Locate the cell with the specified text and output its [X, Y] center coordinate. 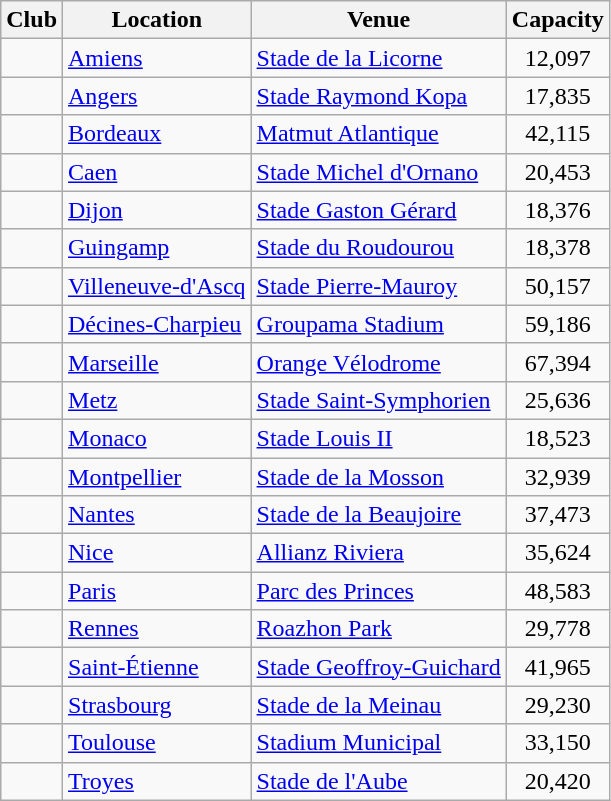
Parc des Princes [378, 591]
Angers [158, 96]
Stade de la Licorne [378, 58]
20,420 [558, 781]
Guingamp [158, 248]
Monaco [158, 438]
Bordeaux [158, 134]
Troyes [158, 781]
Montpellier [158, 477]
Stade Saint-Symphorien [378, 400]
Stade Gaston Gérard [378, 210]
32,939 [558, 477]
Stade de la Beaujoire [378, 515]
Nantes [158, 515]
Matmut Atlantique [378, 134]
Marseille [158, 362]
59,186 [558, 324]
50,157 [558, 286]
25,636 [558, 400]
35,624 [558, 553]
Groupama Stadium [378, 324]
20,453 [558, 172]
Saint-Étienne [158, 667]
37,473 [558, 515]
Rennes [158, 629]
Strasbourg [158, 705]
17,835 [558, 96]
42,115 [558, 134]
Stade de la Meinau [378, 705]
67,394 [558, 362]
Stade Raymond Kopa [378, 96]
Amiens [158, 58]
Stadium Municipal [378, 743]
18,378 [558, 248]
Stade Michel d'Ornano [378, 172]
Orange Vélodrome [378, 362]
Stade Pierre-Mauroy [378, 286]
Nice [158, 553]
33,150 [558, 743]
41,965 [558, 667]
Venue [378, 20]
Stade du Roudourou [378, 248]
Location [158, 20]
18,523 [558, 438]
Stade Louis II [378, 438]
Roazhon Park [378, 629]
29,230 [558, 705]
48,583 [558, 591]
18,376 [558, 210]
Stade de l'Aube [378, 781]
Stade Geoffroy-Guichard [378, 667]
Allianz Riviera [378, 553]
Club [32, 20]
29,778 [558, 629]
Capacity [558, 20]
Metz [158, 400]
Toulouse [158, 743]
Paris [158, 591]
Caen [158, 172]
12,097 [558, 58]
Stade de la Mosson [378, 477]
Décines-Charpieu [158, 324]
Dijon [158, 210]
Villeneuve-d'Ascq [158, 286]
